Determine the (X, Y) coordinate at the center of the cell enclosing the given text.  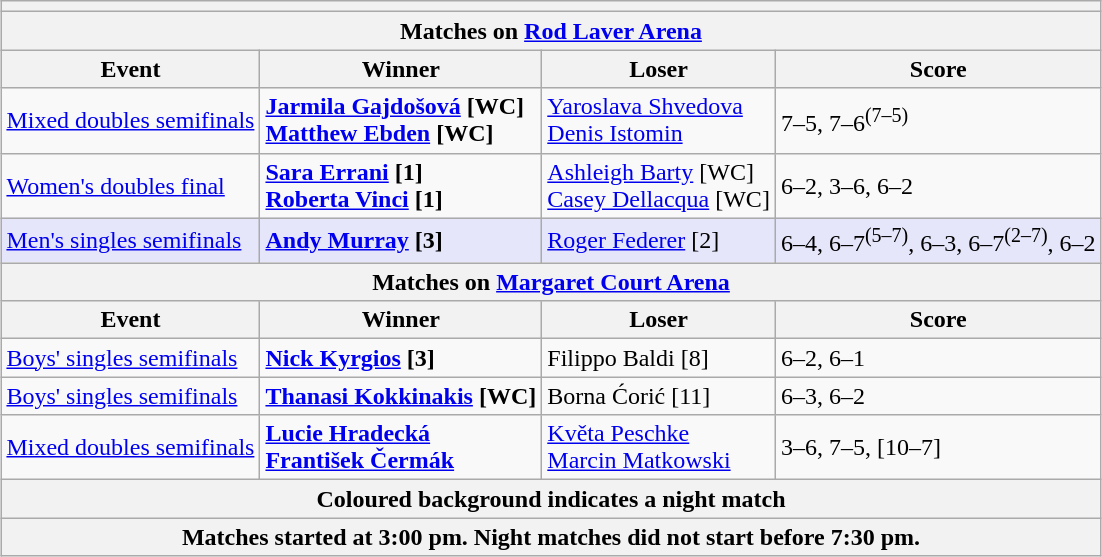
Květa Peschke Marcin Matkowski (659, 448)
3–6, 7–5, [10–7] (938, 448)
Women's doubles final (130, 186)
Sara Errani [1] Roberta Vinci [1] (401, 186)
6–3, 6–2 (938, 396)
Matches on Rod Laver Arena (551, 31)
Andy Murray [3] (401, 240)
Ashleigh Barty [WC] Casey Dellacqua [WC] (659, 186)
Lucie Hradecká František Čermák (401, 448)
Filippo Baldi [8] (659, 358)
Thanasi Kokkinakis [WC] (401, 396)
7–5, 7–6(7–5) (938, 120)
Nick Kyrgios [3] (401, 358)
Jarmila Gajdošová [WC] Matthew Ebden [WC] (401, 120)
Yaroslava Shvedova Denis Istomin (659, 120)
6–4, 6–7(5–7), 6–3, 6–7(2–7), 6–2 (938, 240)
6–2, 6–1 (938, 358)
Coloured background indicates a night match (551, 499)
Men's singles semifinals (130, 240)
Roger Federer [2] (659, 240)
6–2, 3–6, 6–2 (938, 186)
Matches on Margaret Court Arena (551, 282)
Matches started at 3:00 pm. Night matches did not start before 7:30 pm. (551, 537)
Borna Ćorić [11] (659, 396)
